From the cell containing the given text, extract its center point as [X, Y] coordinate. 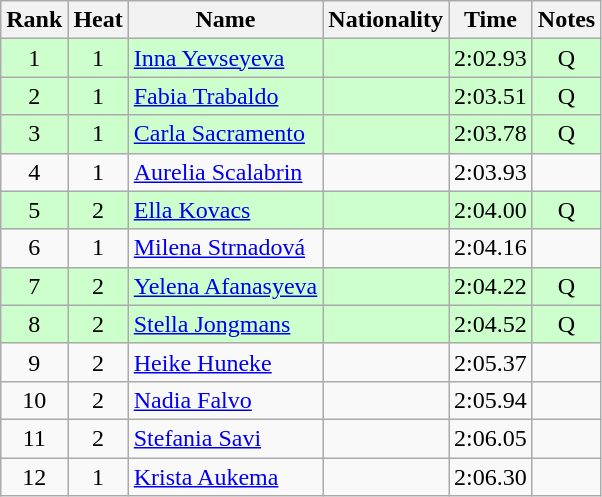
Ella Kovacs [226, 210]
8 [34, 324]
2:05.37 [491, 362]
Carla Sacramento [226, 134]
12 [34, 477]
Name [226, 20]
5 [34, 210]
Nationality [386, 20]
7 [34, 286]
2:04.22 [491, 286]
Krista Aukema [226, 477]
2:04.00 [491, 210]
2:03.78 [491, 134]
Aurelia Scalabrin [226, 172]
Heike Huneke [226, 362]
Notes [566, 20]
Fabia Trabaldo [226, 96]
Heat [98, 20]
Inna Yevseyeva [226, 58]
Rank [34, 20]
Nadia Falvo [226, 400]
4 [34, 172]
2:03.93 [491, 172]
Stella Jongmans [226, 324]
2:04.16 [491, 248]
11 [34, 438]
3 [34, 134]
6 [34, 248]
Milena Strnadová [226, 248]
2:06.30 [491, 477]
Stefania Savi [226, 438]
2:05.94 [491, 400]
9 [34, 362]
10 [34, 400]
2:06.05 [491, 438]
Yelena Afanasyeva [226, 286]
2:02.93 [491, 58]
2:04.52 [491, 324]
2:03.51 [491, 96]
Time [491, 20]
